Determine the [x, y] coordinate at the center of the cell enclosing the given text.  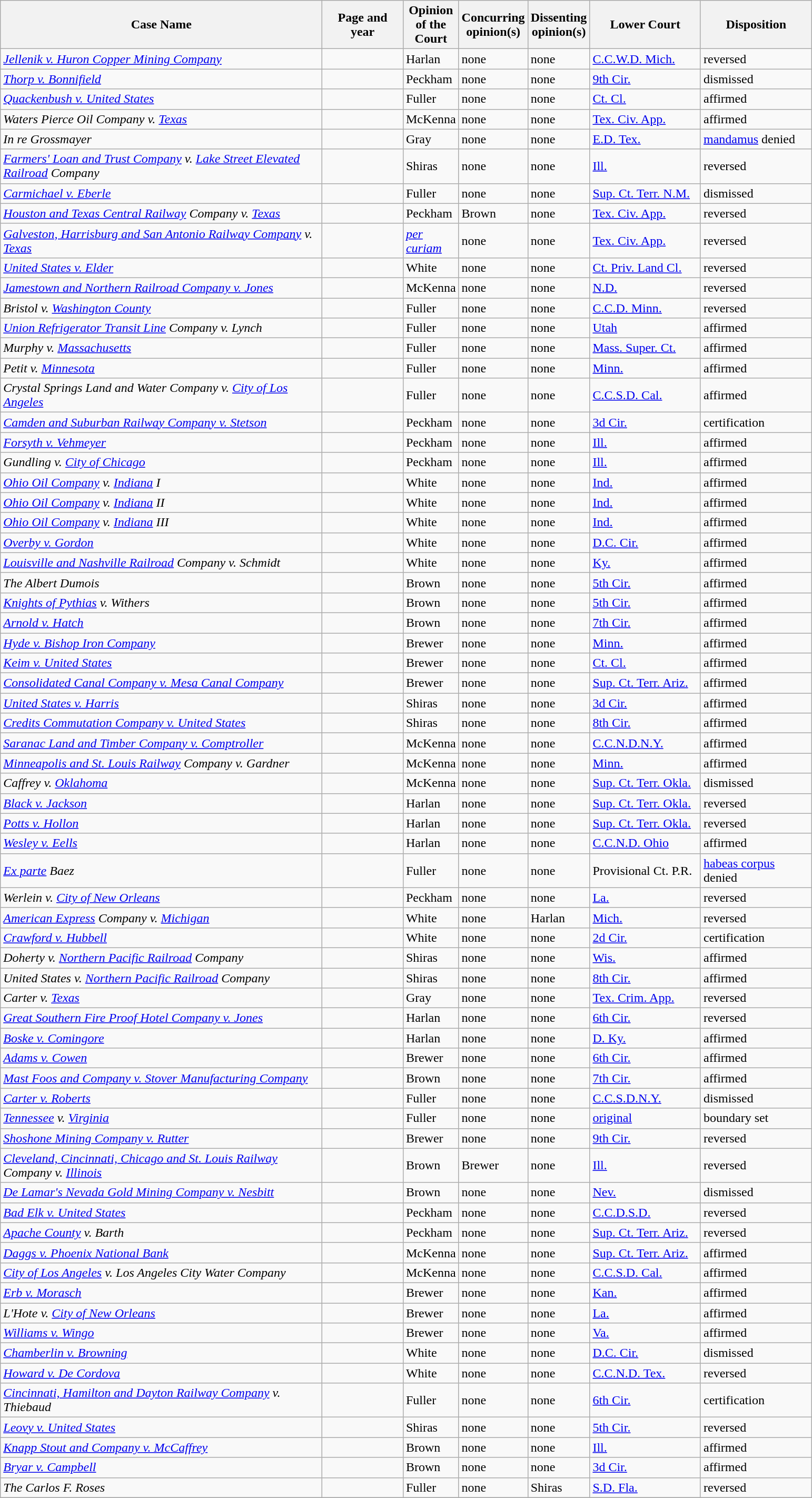
Erb v. Morasch [161, 1293]
Boske v. Comingore [161, 1038]
E.D. Tex. [646, 139]
Crawford v. Hubbell [161, 938]
Keim v. United States [161, 663]
Forsyth v. Vehmeyer [161, 442]
Overby v. Gordon [161, 543]
Camden and Suburban Railway Company v. Stetson [161, 422]
United States v. Harris [161, 703]
Va. [646, 1333]
Bristol v. Washington County [161, 308]
Adams v. Cowen [161, 1058]
Leovy v. United States [161, 1427]
City of Los Angeles v. Los Angeles City Water Company [161, 1273]
C.C.D.S.D. [646, 1213]
Great Southern Fire Proof Hotel Company v. Jones [161, 1018]
Waters Pierce Oil Company v. Texas [161, 119]
Hyde v. Bishop Iron Company [161, 643]
Ex parte Baez [161, 870]
Gundling v. City of Chicago [161, 462]
Tex. Crim. App. [646, 998]
Disposition [756, 25]
Dissenting opinion(s) [559, 25]
American Express Company v. Michigan [161, 918]
Jellenik v. Huron Copper Mining Company [161, 59]
C.C.W.D. Mich. [646, 59]
per curiam [431, 240]
Farmers' Loan and Trust Company v. Lake Street Elevated Railroad Company [161, 166]
C.C.N.D.N.Y. [646, 743]
Arnold v. Hatch [161, 623]
Case Name [161, 25]
S.D. Fla. [646, 1487]
Howard v. De Cordova [161, 1373]
Wis. [646, 958]
Petit v. Minnesota [161, 368]
Daggs v. Phoenix National Bank [161, 1253]
Kan. [646, 1293]
L'Hote v. City of New Orleans [161, 1313]
Ky. [646, 563]
Utah [646, 328]
Galveston, Harrisburg and San Antonio Railway Company v. Texas [161, 240]
Jamestown and Northern Railroad Company v. Jones [161, 288]
C.C.N.D. Tex. [646, 1373]
United States v. Northern Pacific Railroad Company [161, 978]
Concurring opinion(s) [493, 25]
Knapp Stout and Company v. McCaffrey [161, 1447]
original [646, 1118]
Potts v. Hollon [161, 823]
United States v. Elder [161, 268]
boundary set [756, 1118]
Doherty v. Northern Pacific Railroad Company [161, 958]
Opinion of the Court [431, 25]
Nev. [646, 1193]
Ohio Oil Company v. Indiana III [161, 523]
Knights of Pythias v. Withers [161, 603]
De Lamar's Nevada Gold Mining Company v. Nesbitt [161, 1193]
Provisional Ct. P.R. [646, 870]
2d Cir. [646, 938]
Carter v. Roberts [161, 1098]
The Albert Dumois [161, 583]
Page and year [363, 25]
The Carlos F. Roses [161, 1487]
Ct. Priv. Land Cl. [646, 268]
habeas corpus denied [756, 870]
Quackenbush v. United States [161, 99]
Mich. [646, 918]
Williams v. Wingo [161, 1333]
Crystal Springs Land and Water Company v. City of Los Angeles [161, 395]
Sup. Ct. Terr. N.M. [646, 193]
Credits Commutation Company v. United States [161, 723]
Bryar v. Campbell [161, 1467]
C.C.D. Minn. [646, 308]
Cincinnati, Hamilton and Dayton Railway Company v. Thiebaud [161, 1400]
Werlein v. City of New Orleans [161, 898]
mandamus denied [756, 139]
Murphy v. Massachusetts [161, 348]
Mass. Super. Ct. [646, 348]
In re Grossmayer [161, 139]
Wesley v. Eells [161, 843]
Minneapolis and St. Louis Railway Company v. Gardner [161, 763]
Ohio Oil Company v. Indiana II [161, 502]
Carmichael v. Eberle [161, 193]
Saranac Land and Timber Company v. Comptroller [161, 743]
Apache County v. Barth [161, 1233]
Thorp v. Bonnifield [161, 79]
Ohio Oil Company v. Indiana I [161, 482]
D. Ky. [646, 1038]
Consolidated Canal Company v. Mesa Canal Company [161, 683]
Cleveland, Cincinnati, Chicago and St. Louis Railway Company v. Illinois [161, 1165]
C.C.S.D.N.Y. [646, 1098]
Bad Elk v. United States [161, 1213]
Mast Foos and Company v. Stover Manufacturing Company [161, 1078]
Shoshone Mining Company v. Rutter [161, 1138]
Lower Court [646, 25]
Houston and Texas Central Railway Company v. Texas [161, 213]
Chamberlin v. Browning [161, 1353]
Tennessee v. Virginia [161, 1118]
Louisville and Nashville Railroad Company v. Schmidt [161, 563]
Carter v. Texas [161, 998]
Caffrey v. Oklahoma [161, 783]
N.D. [646, 288]
Union Refrigerator Transit Line Company v. Lynch [161, 328]
Black v. Jackson [161, 803]
C.C.N.D. Ohio [646, 843]
